From the cell containing the given text, extract its center point as (x, y) coordinate. 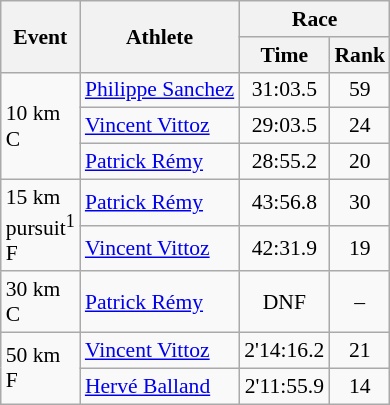
Time (284, 55)
50 km F (40, 368)
21 (360, 351)
15 km pursuit1 F (40, 225)
– (360, 302)
43:56.8 (284, 202)
19 (360, 248)
Rank (360, 55)
29:03.5 (284, 126)
2'11:55.9 (284, 386)
14 (360, 386)
Hervé Balland (160, 386)
Event (40, 36)
59 (360, 90)
42:31.9 (284, 248)
Philippe Sanchez (160, 90)
DNF (284, 302)
28:55.2 (284, 162)
30 (360, 202)
20 (360, 162)
2'14:16.2 (284, 351)
24 (360, 126)
31:03.5 (284, 90)
10 km C (40, 126)
Race (314, 19)
30 km C (40, 302)
Athlete (160, 36)
